Return [x, y] of the center of cell containing provided text 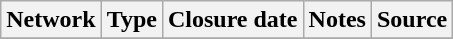
Closure date [232, 20]
Source [412, 20]
Network [51, 20]
Notes [337, 20]
Type [132, 20]
